Return the [X, Y] coordinate for the center point of the cell that contains the specified text.  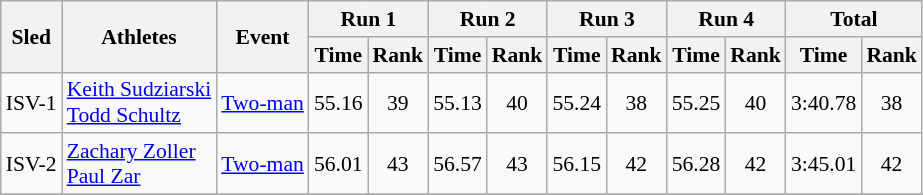
ISV-1 [32, 102]
Run 2 [488, 19]
56.57 [458, 164]
Athletes [140, 36]
55.16 [338, 102]
55.25 [696, 102]
Total [854, 19]
Zachary ZollerPaul Zar [140, 164]
Sled [32, 36]
Keith SudziarskiTodd Schultz [140, 102]
55.24 [576, 102]
56.28 [696, 164]
3:40.78 [824, 102]
3:45.01 [824, 164]
Event [262, 36]
55.13 [458, 102]
56.01 [338, 164]
ISV-2 [32, 164]
Run 3 [606, 19]
39 [398, 102]
Run 4 [726, 19]
Run 1 [368, 19]
56.15 [576, 164]
